Pinpoint the cell where the given text exists, returning its [X, Y] midpoint coordinate. 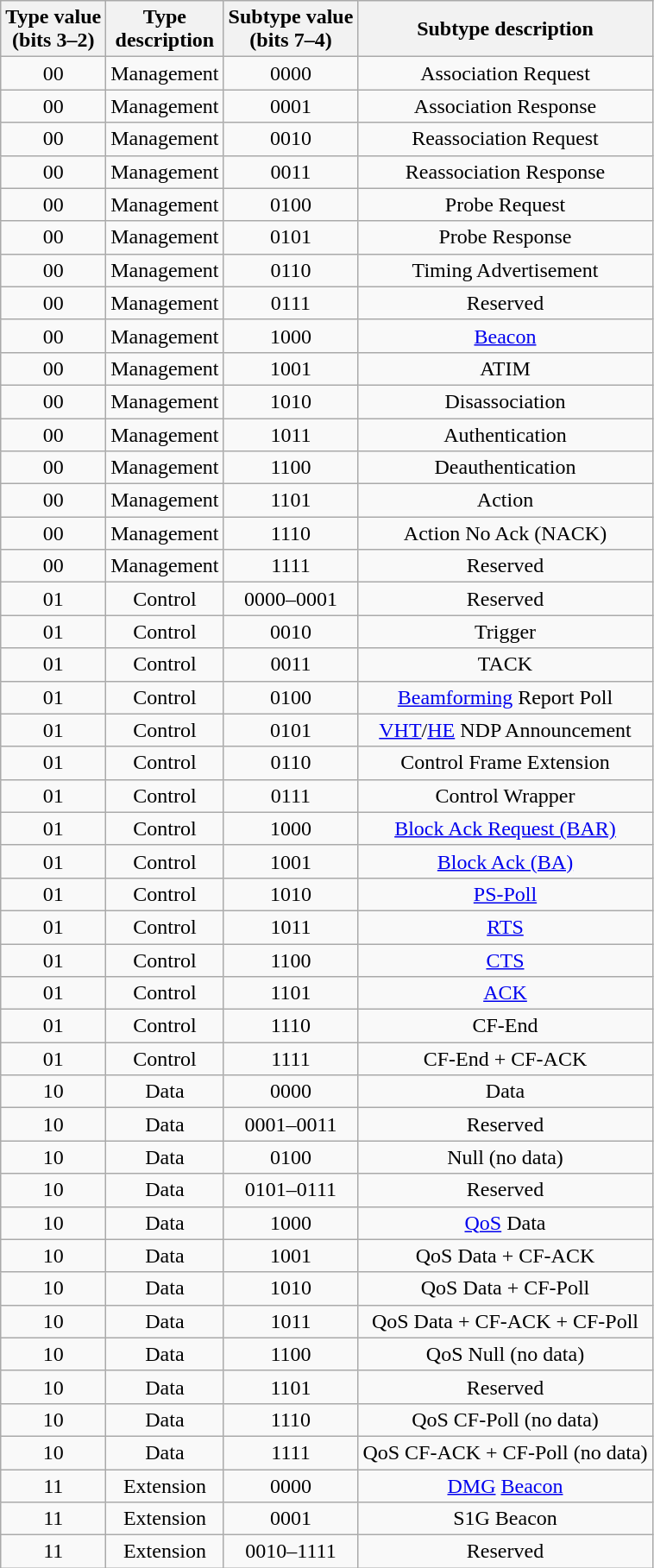
QoS Data [506, 1223]
QoS Null (no data) [506, 1354]
PS-Poll [506, 894]
Reassociation Response [506, 172]
Timing Advertisement [506, 270]
Block Ack Request (BAR) [506, 828]
Probe Response [506, 237]
ATIM [506, 368]
Action No Ack (NACK) [506, 533]
CTS [506, 960]
QoS CF-Poll (no data) [506, 1420]
QoS Data + CF-Poll [506, 1288]
Action [506, 501]
Reassociation Request [506, 139]
Probe Request [506, 205]
Subtype description [506, 29]
RTS [506, 927]
Control Frame Extension [506, 763]
Disassociation [506, 401]
Association Request [506, 73]
Type value(bits 3–2) [53, 29]
Trigger [506, 632]
QoS Data + CF-ACK [506, 1256]
CF-End + CF-ACK [506, 1059]
Deauthentication [506, 468]
Subtype value(bits 7–4) [291, 29]
TACK [506, 664]
QoS Data + CF-ACK + CF-Poll [506, 1321]
DMG Beacon [506, 1485]
0001–0011 [291, 1124]
VHT/HE NDP Announcement [506, 730]
Beacon [506, 336]
CF-End [506, 1026]
Authentication [506, 434]
Association Response [506, 106]
Typedescription [165, 29]
ACK [506, 993]
Beamforming Report Poll [506, 697]
0000–0001 [291, 599]
Control Wrapper [506, 796]
S1G Beacon [506, 1519]
QoS CF-ACK + CF-Poll (no data) [506, 1452]
Null (no data) [506, 1157]
0010–1111 [291, 1552]
0101–0111 [291, 1190]
Block Ack (BA) [506, 861]
